Identify which cell holds the provided text, then report its (x, y) central coordinate. 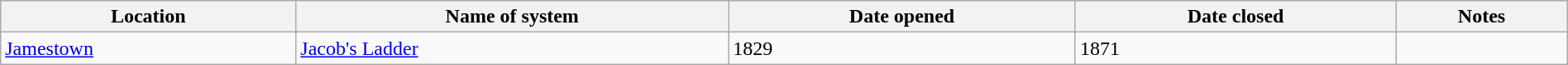
Name of system (513, 17)
1829 (902, 48)
1871 (1236, 48)
Notes (1482, 17)
Jamestown (149, 48)
Jacob's Ladder (513, 48)
Location (149, 17)
Date opened (902, 17)
Date closed (1236, 17)
